Extract the (x, y) coordinate from the center of the cell holding the provided text.  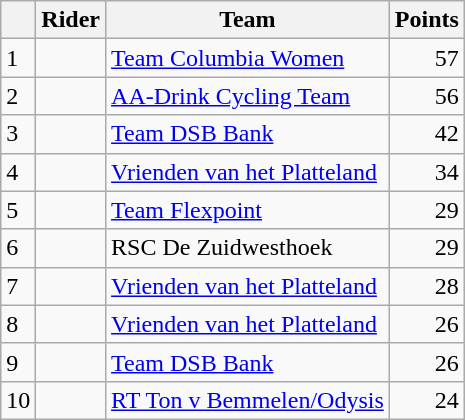
3 (18, 134)
AA-Drink Cycling Team (248, 96)
Team (248, 20)
6 (18, 248)
42 (426, 134)
34 (426, 172)
5 (18, 210)
4 (18, 172)
10 (18, 400)
Team Columbia Women (248, 58)
2 (18, 96)
8 (18, 324)
57 (426, 58)
RSC De Zuidwesthoek (248, 248)
56 (426, 96)
24 (426, 400)
1 (18, 58)
Rider (71, 20)
RT Ton v Bemmelen/Odysis (248, 400)
9 (18, 362)
28 (426, 286)
Team Flexpoint (248, 210)
Points (426, 20)
7 (18, 286)
